Detect which cell encompasses the target text, then output its (X, Y) center coordinate. 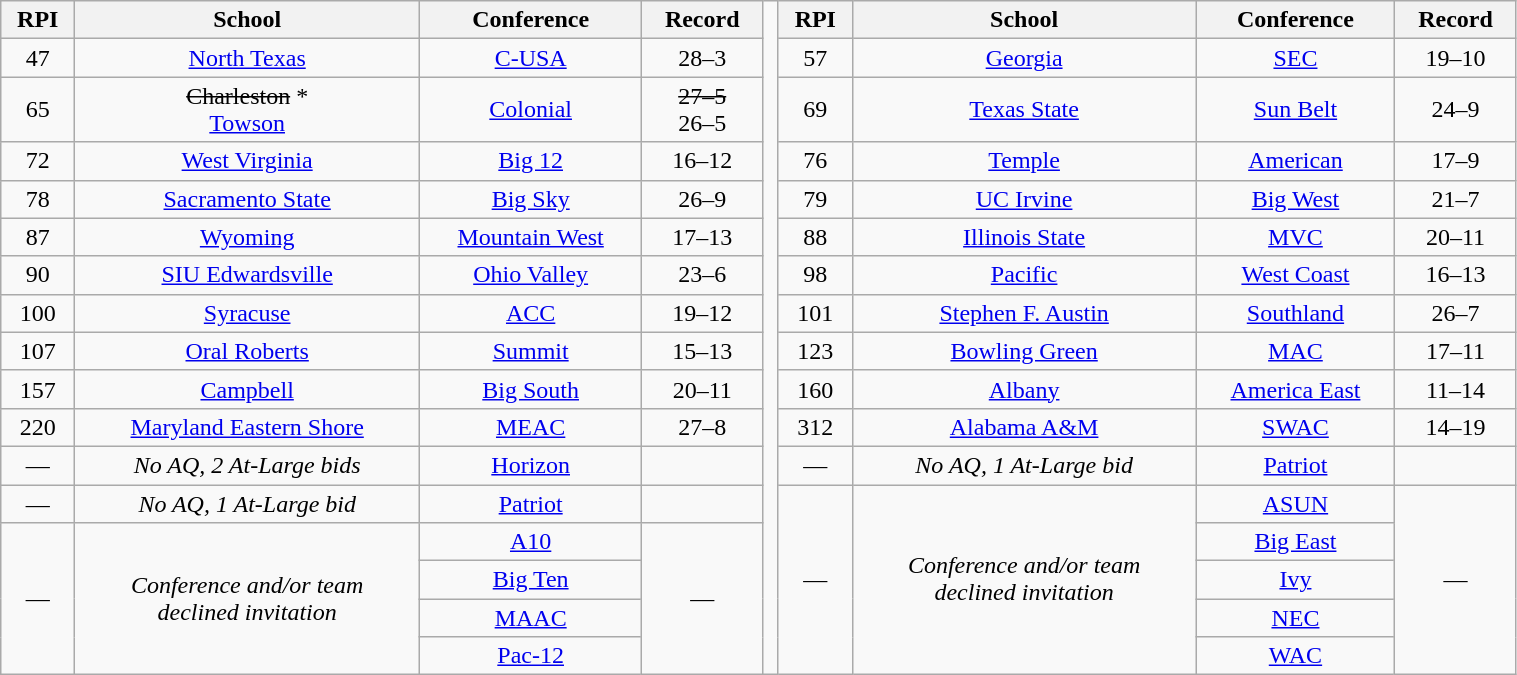
Albany (1024, 389)
Big East (1296, 542)
312 (815, 427)
14–19 (1456, 427)
Pacific (1024, 275)
MEAC (531, 427)
88 (815, 237)
Big 12 (531, 161)
Bowling Green (1024, 351)
Big Sky (531, 199)
A10 (531, 542)
SWAC (1296, 427)
100 (38, 313)
65 (38, 110)
19–10 (1456, 58)
Big Ten (531, 580)
19–12 (702, 313)
WAC (1296, 656)
90 (38, 275)
Horizon (531, 465)
West Coast (1296, 275)
220 (38, 427)
UC Irvine (1024, 199)
23–6 (702, 275)
West Virginia (248, 161)
17–13 (702, 237)
27–526–5 (702, 110)
Texas State (1024, 110)
Wyoming (248, 237)
78 (38, 199)
28–3 (702, 58)
15–13 (702, 351)
Oral Roberts (248, 351)
No AQ, 2 At-Large bids (248, 465)
16–12 (702, 161)
24–9 (1456, 110)
Southland (1296, 313)
MAC (1296, 351)
Ohio Valley (531, 275)
Big South (531, 389)
Syracuse (248, 313)
87 (38, 237)
Big West (1296, 199)
Ivy (1296, 580)
72 (38, 161)
Stephen F. Austin (1024, 313)
26–7 (1456, 313)
North Texas (248, 58)
America East (1296, 389)
Summit (531, 351)
123 (815, 351)
Temple (1024, 161)
Campbell (248, 389)
Sacramento State (248, 199)
21–7 (1456, 199)
SIU Edwardsville (248, 275)
98 (815, 275)
Alabama A&M (1024, 427)
79 (815, 199)
Maryland Eastern Shore (248, 427)
101 (815, 313)
76 (815, 161)
MAAC (531, 618)
69 (815, 110)
107 (38, 351)
ASUN (1296, 503)
57 (815, 58)
Pac-12 (531, 656)
MVC (1296, 237)
American (1296, 161)
17–11 (1456, 351)
11–14 (1456, 389)
Illinois State (1024, 237)
Georgia (1024, 58)
SEC (1296, 58)
Sun Belt (1296, 110)
ACC (531, 313)
160 (815, 389)
26–9 (702, 199)
16–13 (1456, 275)
47 (38, 58)
Mountain West (531, 237)
NEC (1296, 618)
157 (38, 389)
Charleston *Towson (248, 110)
17–9 (1456, 161)
C-USA (531, 58)
27–8 (702, 427)
Colonial (531, 110)
